Pinpoint the cell where the given text exists, returning its [x, y] midpoint coordinate. 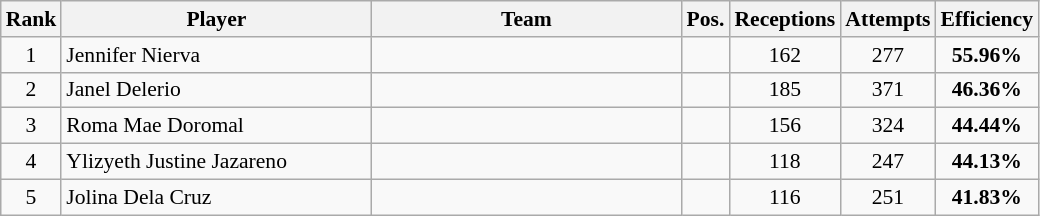
3 [32, 126]
55.96% [987, 55]
Player [216, 19]
156 [784, 126]
Receptions [784, 19]
Roma Mae Doromal [216, 126]
44.13% [987, 162]
Rank [32, 19]
247 [888, 162]
185 [784, 90]
324 [888, 126]
Pos. [706, 19]
46.36% [987, 90]
Team [526, 19]
2 [32, 90]
5 [32, 197]
118 [784, 162]
41.83% [987, 197]
251 [888, 197]
Jolina Dela Cruz [216, 197]
Jennifer Nierva [216, 55]
4 [32, 162]
Attempts [888, 19]
Efficiency [987, 19]
116 [784, 197]
1 [32, 55]
371 [888, 90]
Janel Delerio [216, 90]
Ylizyeth Justine Jazareno [216, 162]
162 [784, 55]
277 [888, 55]
44.44% [987, 126]
